Provide the (X, Y) coordinate of the cell's center where the given text is located.  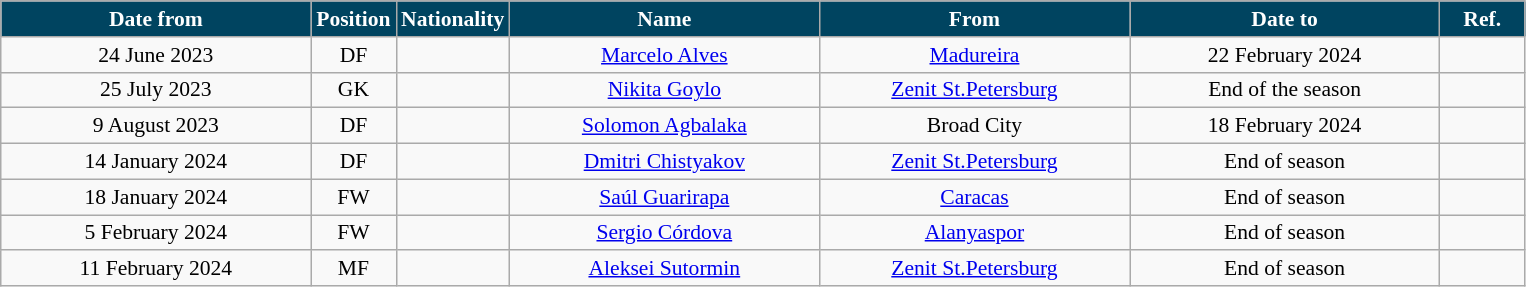
Nikita Goylo (664, 90)
End of the season (1285, 90)
Solomon Agbalaka (664, 126)
From (974, 19)
Marcelo Alves (664, 55)
Name (664, 19)
5 February 2024 (156, 233)
Alanyaspor (974, 233)
Aleksei Sutormin (664, 269)
Madureira (974, 55)
24 June 2023 (156, 55)
Date from (156, 19)
Saúl Guarirapa (664, 197)
Nationality (452, 19)
18 January 2024 (156, 197)
Caracas (974, 197)
Date to (1285, 19)
11 February 2024 (156, 269)
22 February 2024 (1285, 55)
Sergio Córdova (664, 233)
9 August 2023 (156, 126)
Broad City (974, 126)
Ref. (1482, 19)
MF (354, 269)
Dmitri Chistyakov (664, 162)
14 January 2024 (156, 162)
18 February 2024 (1285, 126)
Position (354, 19)
25 July 2023 (156, 90)
GK (354, 90)
